Locate the cell with the specified text and output its [x, y] center coordinate. 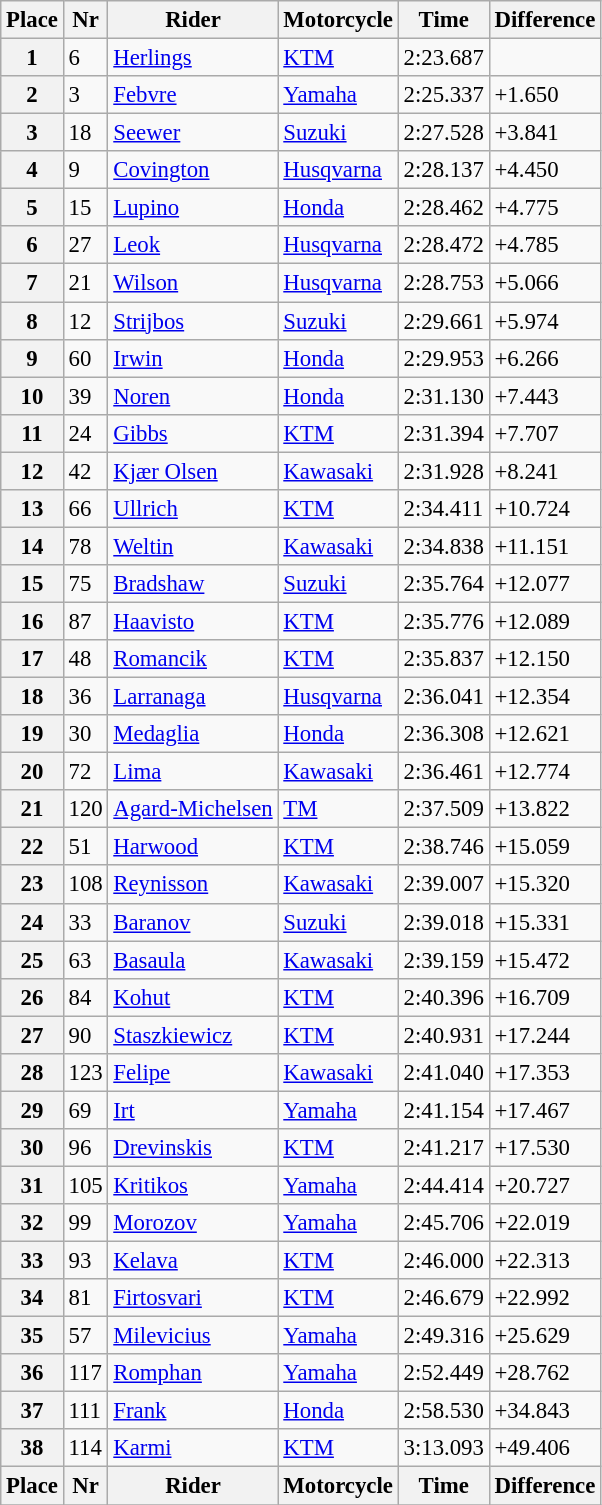
78 [86, 546]
+16.709 [544, 997]
Basaula [193, 960]
120 [86, 809]
Bradshaw [193, 584]
2:41.040 [444, 1073]
2:25.337 [444, 95]
2:36.041 [444, 697]
Kritikos [193, 1185]
2:52.449 [444, 1373]
81 [86, 1298]
2:46.679 [444, 1298]
Noren [193, 396]
Romancik [193, 659]
2:31.928 [444, 471]
23 [32, 885]
+25.629 [544, 1336]
Medaglia [193, 734]
TM [338, 809]
Wilson [193, 283]
Kelava [193, 1261]
111 [86, 1411]
114 [86, 1449]
51 [86, 847]
3:13.093 [444, 1449]
+12.354 [544, 697]
2:40.396 [444, 997]
Drevinskis [193, 1148]
+15.331 [544, 922]
2:28.472 [444, 245]
2:35.837 [444, 659]
108 [86, 885]
2:39.018 [444, 922]
28 [32, 1073]
+13.822 [544, 809]
+12.621 [544, 734]
Covington [193, 170]
Lupino [193, 208]
66 [86, 509]
+7.707 [544, 433]
4 [32, 170]
+17.244 [544, 1035]
8 [32, 321]
+15.059 [544, 847]
2:58.530 [444, 1411]
Reynisson [193, 885]
+4.450 [544, 170]
60 [86, 358]
+28.762 [544, 1373]
Ullrich [193, 509]
57 [86, 1336]
Herlings [193, 58]
2:45.706 [444, 1223]
Haavisto [193, 621]
Milevicius [193, 1336]
75 [86, 584]
2:46.000 [444, 1261]
2:44.414 [444, 1185]
2:23.687 [444, 58]
2:39.159 [444, 960]
13 [32, 509]
Leok [193, 245]
+4.775 [544, 208]
87 [86, 621]
+12.150 [544, 659]
2:34.411 [444, 509]
34 [32, 1298]
Kjær Olsen [193, 471]
96 [86, 1148]
Frank [193, 1411]
123 [86, 1073]
26 [32, 997]
72 [86, 772]
Staszkiewicz [193, 1035]
+10.724 [544, 509]
2:36.461 [444, 772]
Weltin [193, 546]
+7.443 [544, 396]
+5.974 [544, 321]
Agard-Michelsen [193, 809]
+22.019 [544, 1223]
37 [32, 1411]
2:34.838 [444, 546]
11 [32, 433]
35 [32, 1336]
69 [86, 1110]
2:31.130 [444, 396]
38 [32, 1449]
+5.066 [544, 283]
+17.353 [544, 1073]
2:40.931 [444, 1035]
2:29.661 [444, 321]
+22.313 [544, 1261]
2:35.776 [444, 621]
+22.992 [544, 1298]
+6.266 [544, 358]
2:36.308 [444, 734]
+34.843 [544, 1411]
39 [86, 396]
Strijbos [193, 321]
Baranov [193, 922]
90 [86, 1035]
+12.077 [544, 584]
117 [86, 1373]
+17.467 [544, 1110]
+17.530 [544, 1148]
2:41.154 [444, 1110]
2:31.394 [444, 433]
+8.241 [544, 471]
+3.841 [544, 133]
2:41.217 [444, 1148]
Febvre [193, 95]
Gibbs [193, 433]
+49.406 [544, 1449]
2:35.764 [444, 584]
Karmi [193, 1449]
2:28.753 [444, 283]
Seewer [193, 133]
+15.320 [544, 885]
7 [32, 283]
2:28.462 [444, 208]
+4.785 [544, 245]
2:38.746 [444, 847]
+11.151 [544, 546]
Lima [193, 772]
84 [86, 997]
63 [86, 960]
32 [32, 1223]
29 [32, 1110]
22 [32, 847]
Kohut [193, 997]
Felipe [193, 1073]
Firtosvari [193, 1298]
99 [86, 1223]
2:49.316 [444, 1336]
48 [86, 659]
5 [32, 208]
14 [32, 546]
93 [86, 1261]
105 [86, 1185]
20 [32, 772]
+1.650 [544, 95]
19 [32, 734]
10 [32, 396]
17 [32, 659]
2:37.509 [444, 809]
2 [32, 95]
31 [32, 1185]
Irt [193, 1110]
+12.089 [544, 621]
2:39.007 [444, 885]
2:28.137 [444, 170]
Morozov [193, 1223]
16 [32, 621]
Harwood [193, 847]
+20.727 [544, 1185]
+12.774 [544, 772]
1 [32, 58]
42 [86, 471]
Larranaga [193, 697]
Romphan [193, 1373]
+15.472 [544, 960]
2:29.953 [444, 358]
25 [32, 960]
Irwin [193, 358]
2:27.528 [444, 133]
